Capture the cell that displays the provided text and extract its [x, y] central coordinate. 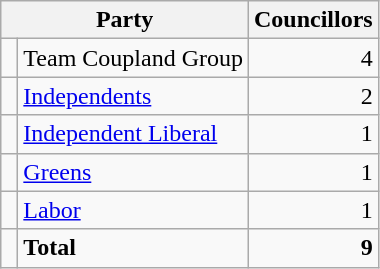
Party [125, 20]
Greens [134, 172]
Independent Liberal [134, 134]
Labor [134, 210]
Team Coupland Group [134, 58]
4 [313, 58]
Total [134, 248]
Councillors [313, 20]
9 [313, 248]
2 [313, 96]
Independents [134, 96]
